Provide the [X, Y] coordinate of the cell's center where the given text is located.  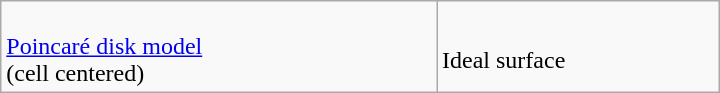
Poincaré disk model(cell centered) [219, 47]
Ideal surface [578, 47]
